Determine the [X, Y] coordinate at the center of the cell enclosing the given text.  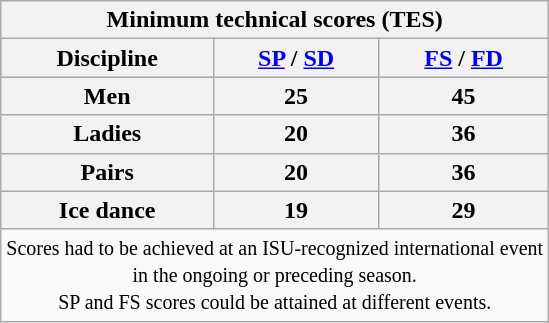
45 [464, 96]
Minimum technical scores (TES) [275, 20]
Ice dance [108, 210]
Discipline [108, 58]
19 [296, 210]
Pairs [108, 172]
Men [108, 96]
FS / FD [464, 58]
SP / SD [296, 58]
29 [464, 210]
Ladies [108, 134]
25 [296, 96]
